Determine the (x, y) coordinate at the center of the cell enclosing the given text.  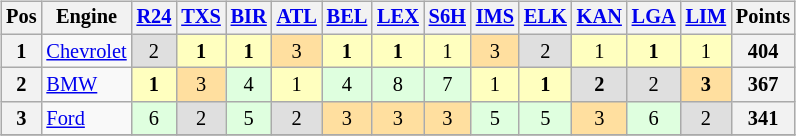
Points (763, 18)
Ford (86, 119)
S6H (448, 18)
TXS (200, 18)
BEL (347, 18)
Engine (86, 18)
8 (398, 85)
KAN (600, 18)
367 (763, 85)
ELK (546, 18)
LEX (398, 18)
7 (448, 85)
ATL (297, 18)
341 (763, 119)
404 (763, 51)
BMW (86, 85)
Pos (21, 18)
LGA (654, 18)
IMS (495, 18)
BIR (249, 18)
R24 (154, 18)
Chevrolet (86, 51)
LIM (706, 18)
